Pinpoint the cell where the given text exists, returning its [X, Y] midpoint coordinate. 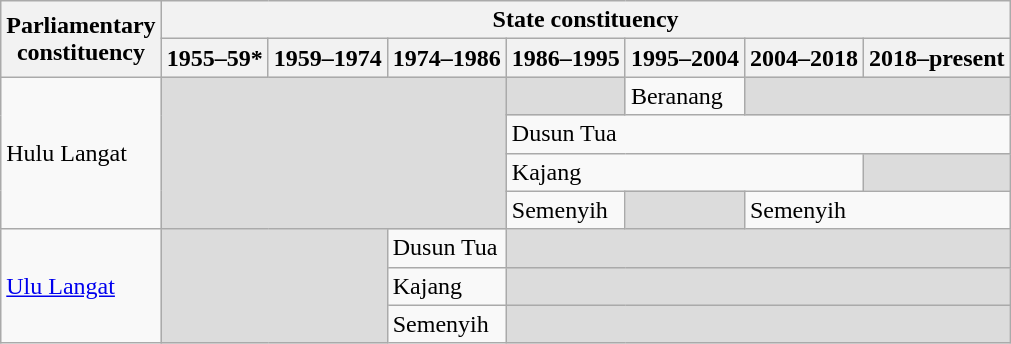
Beranang [684, 96]
Ulu Langat [81, 286]
2018–present [936, 58]
State constituency [586, 20]
1955–59* [214, 58]
2004–2018 [804, 58]
1986–1995 [566, 58]
1974–1986 [446, 58]
1959–1974 [328, 58]
Parliamentaryconstituency [81, 39]
1995–2004 [684, 58]
Hulu Langat [81, 153]
